For the text-containing cell, return its midpoint in [x, y] coordinate format. 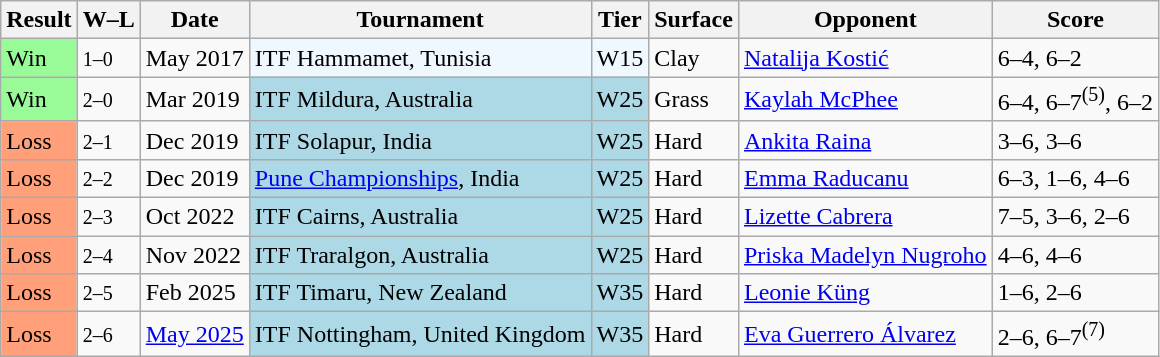
Ankita Raina [865, 140]
Kaylah McPhee [865, 100]
Oct 2022 [194, 217]
Pune Championships, India [420, 178]
Tier [620, 20]
Eva Guerrero Álvarez [865, 334]
Result [39, 20]
2–1 [108, 140]
Date [194, 20]
2–0 [108, 100]
Lizette Cabrera [865, 217]
Grass [694, 100]
May 2017 [194, 58]
ITF Solapur, India [420, 140]
2–2 [108, 178]
ITF Cairns, Australia [420, 217]
ITF Traralgon, Australia [420, 255]
W–L [108, 20]
2–3 [108, 217]
Natalija Kostić [865, 58]
6–4, 6–7(5), 6–2 [1075, 100]
6–4, 6–2 [1075, 58]
1–6, 2–6 [1075, 293]
Priska Madelyn Nugroho [865, 255]
Surface [694, 20]
6–3, 1–6, 4–6 [1075, 178]
W15 [620, 58]
Nov 2022 [194, 255]
Emma Raducanu [865, 178]
2–5 [108, 293]
Clay [694, 58]
ITF Hammamet, Tunisia [420, 58]
7–5, 3–6, 2–6 [1075, 217]
2–4 [108, 255]
ITF Nottingham, United Kingdom [420, 334]
Leonie Küng [865, 293]
Score [1075, 20]
ITF Mildura, Australia [420, 100]
May 2025 [194, 334]
2–6 [108, 334]
Mar 2019 [194, 100]
Feb 2025 [194, 293]
ITF Timaru, New Zealand [420, 293]
1–0 [108, 58]
3–6, 3–6 [1075, 140]
Opponent [865, 20]
2–6, 6–7(7) [1075, 334]
Tournament [420, 20]
4–6, 4–6 [1075, 255]
